Pinpoint the cell where the given text exists, returning its (X, Y) midpoint coordinate. 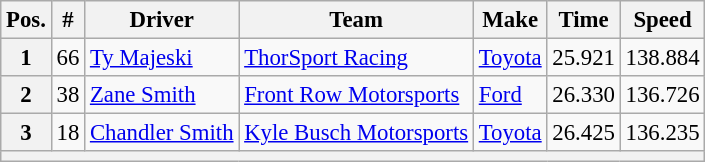
Ty Majeski (162, 58)
26.425 (584, 133)
Pos. (26, 20)
25.921 (584, 58)
2 (26, 95)
138.884 (662, 58)
Ford (510, 95)
Zane Smith (162, 95)
1 (26, 58)
# (68, 20)
Time (584, 20)
Make (510, 20)
38 (68, 95)
136.726 (662, 95)
Front Row Motorsports (356, 95)
Driver (162, 20)
ThorSport Racing (356, 58)
3 (26, 133)
18 (68, 133)
Team (356, 20)
Kyle Busch Motorsports (356, 133)
136.235 (662, 133)
26.330 (584, 95)
66 (68, 58)
Speed (662, 20)
Chandler Smith (162, 133)
